Scan for the cell matching the given text and deliver its [x, y] coordinate at center. 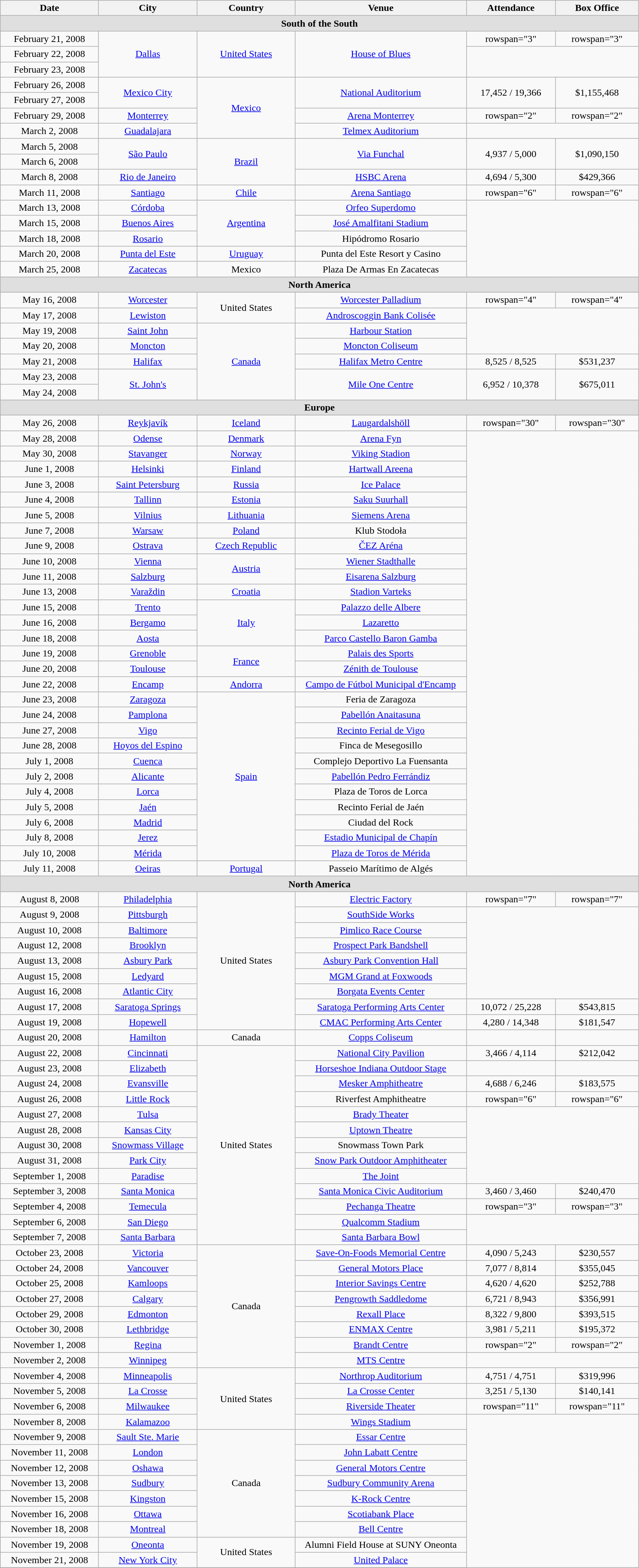
Brazil [246, 161]
Evansville [148, 1084]
Lithuania [246, 515]
Encamp [148, 684]
Uruguay [246, 254]
July 5, 2008 [50, 807]
June 4, 2008 [50, 500]
7,077 / 8,814 [511, 1268]
Country [246, 8]
February 26, 2008 [50, 85]
Saku Suurhall [381, 500]
Prospect Park Bandshell [381, 945]
Scotiabank Place [381, 1514]
July 11, 2008 [50, 868]
Atlantic City [148, 992]
October 24, 2008 [50, 1268]
Moncton [148, 346]
SouthSide Works [381, 914]
Toulouse [148, 669]
Philadelphia [148, 899]
Palazzo delle Albere [381, 607]
March 8, 2008 [50, 177]
Cuenca [148, 761]
June 27, 2008 [50, 730]
September 1, 2008 [50, 1176]
August 30, 2008 [50, 1145]
Snowmass Town Park [381, 1145]
November 16, 2008 [50, 1514]
Finland [246, 469]
Riverside Theater [381, 1406]
Aosta [148, 638]
Wiener Stadthalle [381, 561]
$252,788 [597, 1283]
Plaza De Armas En Zacatecas [381, 269]
June 20, 2008 [50, 669]
Tulsa [148, 1114]
8,525 / 8,525 [511, 361]
$543,815 [597, 1007]
Mérida [148, 853]
Pengrowth Saddledome [381, 1299]
House of Blues [381, 54]
August 12, 2008 [50, 945]
Worcester Palladium [381, 300]
Park City [148, 1160]
Europe [320, 407]
Kansas City [148, 1130]
Hoyos del Espino [148, 746]
$1,090,150 [597, 154]
Pabellón Anaitasuna [381, 715]
Odense [148, 438]
November 5, 2008 [50, 1391]
Oshawa [148, 1468]
Stavanger [148, 454]
August 19, 2008 [50, 1022]
Save-On-Foods Memorial Centre [381, 1253]
Dallas [148, 54]
June 16, 2008 [50, 623]
Portugal [246, 868]
Lewiston [148, 315]
Rexall Place [381, 1314]
Poland [246, 530]
17,452 / 19,366 [511, 92]
Croatia [246, 592]
May 23, 2008 [50, 377]
November 19, 2008 [50, 1545]
Rosario [148, 239]
Hartwall Areena [381, 469]
Zacatecas [148, 269]
Pimlico Race Course [381, 930]
Mesker Amphitheatre [381, 1084]
Alumni Field House at SUNY Oneonta [381, 1545]
Czech Republic [246, 546]
October 27, 2008 [50, 1299]
MGM Grand at Foxwoods [381, 976]
Asbury Park [148, 961]
$230,557 [597, 1253]
November 1, 2008 [50, 1345]
Ledyard [148, 976]
Mile One Centre [381, 384]
Russia [246, 484]
August 23, 2008 [50, 1068]
October 29, 2008 [50, 1314]
José Amalfitani Stadium [381, 223]
Italy [246, 623]
Edmonton [148, 1314]
July 10, 2008 [50, 853]
Elizabeth [148, 1068]
$183,575 [597, 1084]
June 24, 2008 [50, 715]
Warsaw [148, 530]
June 23, 2008 [50, 700]
Vienna [148, 561]
August 16, 2008 [50, 992]
K-Rock Centre [381, 1499]
Oeiras [148, 868]
Borgata Events Center [381, 992]
September 3, 2008 [50, 1191]
Asbury Park Convention Hall [381, 961]
General Motors Centre [381, 1468]
Bergamo [148, 623]
Oneonta [148, 1545]
Riverfest Amphitheatre [381, 1099]
Santa Barbara [148, 1237]
July 1, 2008 [50, 761]
Pabellón Pedro Ferrándiz [381, 776]
November 9, 2008 [50, 1437]
Zénith de Toulouse [381, 669]
$356,991 [597, 1299]
September 4, 2008 [50, 1207]
Ottawa [148, 1514]
Temecula [148, 1207]
June 15, 2008 [50, 607]
Viking Stadion [381, 454]
June 5, 2008 [50, 515]
Sudbury [148, 1483]
May 28, 2008 [50, 438]
Date [50, 8]
Harbour Station [381, 331]
May 21, 2008 [50, 361]
March 20, 2008 [50, 254]
$355,045 [597, 1268]
Rio de Janeiro [148, 177]
August 9, 2008 [50, 914]
Venue [381, 8]
10,072 / 25,228 [511, 1007]
Calgary [148, 1299]
4,090 / 5,243 [511, 1253]
November 15, 2008 [50, 1499]
Laugardalshöll [381, 423]
July 6, 2008 [50, 822]
France [246, 661]
Hopewell [148, 1022]
Madrid [148, 822]
Snowmass Village [148, 1145]
Sudbury Community Arena [381, 1483]
$319,996 [597, 1375]
3,981 / 5,211 [511, 1329]
November 11, 2008 [50, 1453]
Norway [246, 454]
Helsinki [148, 469]
Chile [246, 193]
November 6, 2008 [50, 1406]
Qualcomm Stadium [381, 1222]
Vilnius [148, 515]
Kingston [148, 1499]
Pamplona [148, 715]
July 4, 2008 [50, 792]
Complejo Deportivo La Fuensanta [381, 761]
Northrop Auditorium [381, 1375]
October 23, 2008 [50, 1253]
4,937 / 5,000 [511, 154]
February 23, 2008 [50, 69]
Victoria [148, 1253]
$393,515 [597, 1314]
May 24, 2008 [50, 392]
4,694 / 5,300 [511, 177]
8,322 / 9,800 [511, 1314]
Attendance [511, 8]
La Crosse Center [381, 1391]
Punta del Este [148, 254]
HSBC Arena [381, 177]
General Motors Place [381, 1268]
Moncton Coliseum [381, 346]
October 25, 2008 [50, 1283]
Lorca [148, 792]
June 3, 2008 [50, 484]
4,280 / 14,348 [511, 1022]
February 21, 2008 [50, 39]
Alicante [148, 776]
Vigo [148, 730]
São Paulo [148, 154]
Snow Park Outdoor Amphitheater [381, 1160]
Essar Centre [381, 1437]
Trento [148, 607]
Cincinnati [148, 1053]
November 18, 2008 [50, 1529]
Brooklyn [148, 945]
Plaza de Toros de Mérida [381, 853]
Spain [246, 777]
Telmex Auditorium [381, 131]
Ostrava [148, 546]
August 24, 2008 [50, 1084]
May 16, 2008 [50, 300]
August 8, 2008 [50, 899]
La Crosse [148, 1391]
March 15, 2008 [50, 223]
Brady Theater [381, 1114]
Punta del Este Resort y Casino [381, 254]
MTS Centre [381, 1360]
ENMAX Centre [381, 1329]
Saratoga Springs [148, 1007]
Salzburg [148, 576]
Jaén [148, 807]
Austria [246, 569]
San Diego [148, 1222]
Saint Petersburg [148, 484]
Worcester [148, 300]
Saratoga Performing Arts Center [381, 1007]
Parco Castello Baron Gamba [381, 638]
Siemens Arena [381, 515]
3,251 / 5,130 [511, 1391]
Santa Monica [148, 1191]
Brandt Centre [381, 1345]
Stadion Varteks [381, 592]
November 2, 2008 [50, 1360]
June 7, 2008 [50, 530]
Argentina [246, 223]
Passeio Marítimo de Algés [381, 868]
Regina [148, 1345]
March 2, 2008 [50, 131]
6,952 / 10,378 [511, 384]
Feria de Zaragoza [381, 700]
Buenos Aires [148, 223]
Androscoggin Bank Colisée [381, 315]
Wings Stadium [381, 1421]
City [148, 8]
United Palace [381, 1560]
$212,042 [597, 1053]
$1,155,468 [597, 92]
Ciudad del Rock [381, 822]
London [148, 1453]
March 6, 2008 [50, 161]
$429,366 [597, 177]
Pittsburgh [148, 914]
Pechanga Theatre [381, 1207]
September 6, 2008 [50, 1222]
June 10, 2008 [50, 561]
Kamloops [148, 1283]
March 18, 2008 [50, 239]
Jerez [148, 838]
Baltimore [148, 930]
August 17, 2008 [50, 1007]
$195,372 [597, 1329]
November 12, 2008 [50, 1468]
National Auditorium [381, 92]
Hipódromo Rosario [381, 239]
June 22, 2008 [50, 684]
October 30, 2008 [50, 1329]
ČEZ Aréna [381, 546]
May 17, 2008 [50, 315]
Halifax Metro Centre [381, 361]
Finca de Mesegosillo [381, 746]
November 4, 2008 [50, 1375]
Varaždin [148, 592]
Mexico City [148, 92]
Klub Stodoła [381, 530]
3,460 / 3,460 [511, 1191]
Tallinn [148, 500]
Eisarena Salzburg [381, 576]
Horseshoe Indiana Outdoor Stage [381, 1068]
4,751 / 4,751 [511, 1375]
Grenoble [148, 653]
Palais des Sports [381, 653]
August 20, 2008 [50, 1038]
November 21, 2008 [50, 1560]
$140,141 [597, 1391]
March 13, 2008 [50, 208]
Recinto Ferial de Vigo [381, 730]
March 5, 2008 [50, 146]
June 19, 2008 [50, 653]
Estonia [246, 500]
Bell Centre [381, 1529]
6,721 / 8,943 [511, 1299]
Montreal [148, 1529]
Guadalajara [148, 131]
The Joint [381, 1176]
Reykjavík [148, 423]
June 9, 2008 [50, 546]
Zaragoza [148, 700]
Lethbridge [148, 1329]
Arena Monterrey [381, 115]
Vancouver [148, 1268]
Santa Monica Civic Auditorium [381, 1191]
Plaza de Toros de Lorca [381, 792]
February 22, 2008 [50, 54]
Orfeo Superdomo [381, 208]
Campo de Fútbol Municipal d'Encamp [381, 684]
August 31, 2008 [50, 1160]
Santiago [148, 193]
Winnipeg [148, 1360]
4,688 / 6,246 [511, 1084]
Uptown Theatre [381, 1130]
August 22, 2008 [50, 1053]
September 7, 2008 [50, 1237]
June 18, 2008 [50, 638]
Electric Factory [381, 899]
Lazaretto [381, 623]
November 8, 2008 [50, 1421]
July 8, 2008 [50, 838]
Recinto Ferial de Jaén [381, 807]
May 30, 2008 [50, 454]
Estadio Municipal de Chapín [381, 838]
Copps Coliseum [381, 1038]
Halifax [148, 361]
August 13, 2008 [50, 961]
$675,011 [597, 384]
South of the South [320, 23]
$181,547 [597, 1022]
Andorra [246, 684]
Kalamazoo [148, 1421]
Arena Fyn [381, 438]
Interior Savings Centre [381, 1283]
March 25, 2008 [50, 269]
Box Office [597, 8]
August 15, 2008 [50, 976]
Denmark [246, 438]
4,620 / 4,620 [511, 1283]
May 26, 2008 [50, 423]
Saint John [148, 331]
August 27, 2008 [50, 1114]
Santa Barbara Bowl [381, 1237]
$531,237 [597, 361]
March 11, 2008 [50, 193]
$240,470 [597, 1191]
May 20, 2008 [50, 346]
February 29, 2008 [50, 115]
Ice Palace [381, 484]
Paradise [148, 1176]
New York City [148, 1560]
National City Pavilion [381, 1053]
June 11, 2008 [50, 576]
Iceland [246, 423]
May 19, 2008 [50, 331]
Córdoba [148, 208]
Milwaukee [148, 1406]
February 27, 2008 [50, 100]
November 13, 2008 [50, 1483]
Via Funchal [381, 154]
CMAC Performing Arts Center [381, 1022]
3,466 / 4,114 [511, 1053]
June 1, 2008 [50, 469]
June 28, 2008 [50, 746]
August 10, 2008 [50, 930]
Little Rock [148, 1099]
John Labatt Centre [381, 1453]
Sault Ste. Marie [148, 1437]
August 28, 2008 [50, 1130]
July 2, 2008 [50, 776]
Arena Santiago [381, 193]
Monterrey [148, 115]
Hamilton [148, 1038]
June 13, 2008 [50, 592]
August 26, 2008 [50, 1099]
St. John's [148, 384]
Minneapolis [148, 1375]
